For the text-containing cell, return its midpoint in [x, y] coordinate format. 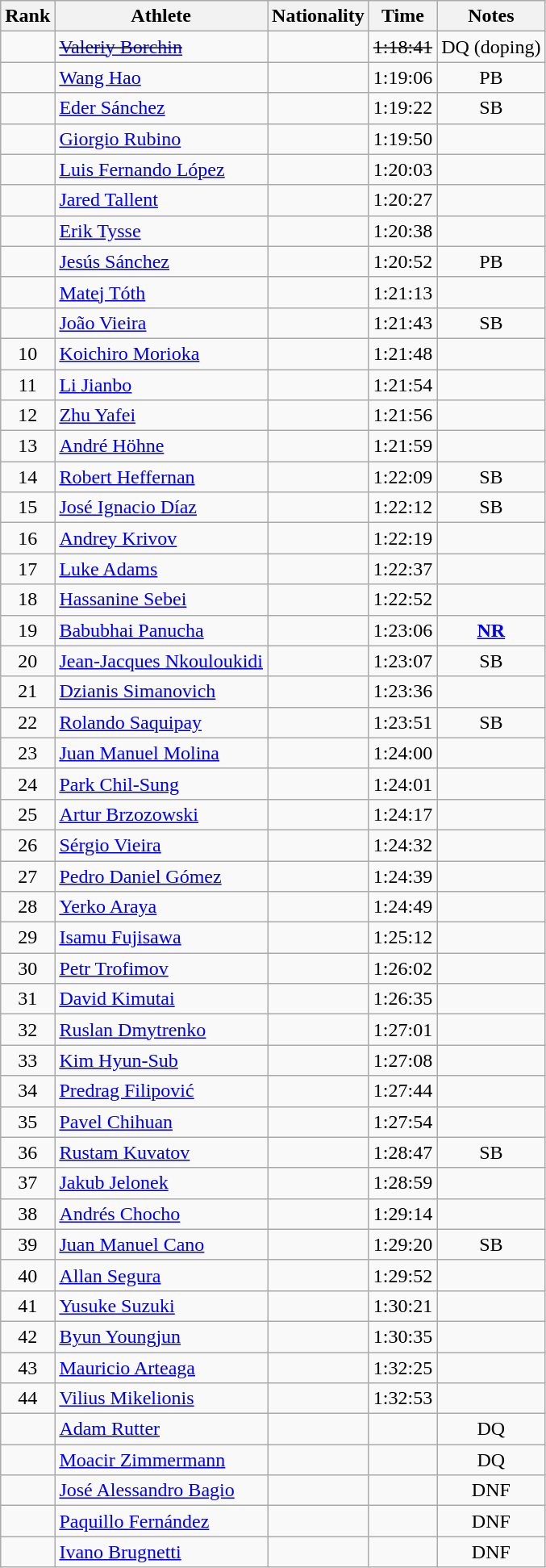
1:32:53 [402, 1399]
1:25:12 [402, 938]
1:24:17 [402, 814]
1:28:59 [402, 1183]
1:20:52 [402, 261]
1:21:56 [402, 416]
35 [27, 1122]
Andrés Chocho [161, 1214]
1:24:01 [402, 784]
Adam Rutter [161, 1429]
Allan Segura [161, 1275]
43 [27, 1368]
Petr Trofimov [161, 968]
João Vieira [161, 323]
Juan Manuel Cano [161, 1244]
25 [27, 814]
39 [27, 1244]
29 [27, 938]
NR [491, 630]
16 [27, 538]
David Kimutai [161, 999]
Yusuke Suzuki [161, 1306]
1:22:19 [402, 538]
Predrag Filipović [161, 1091]
34 [27, 1091]
Hassanine Sebei [161, 600]
27 [27, 876]
1:24:39 [402, 876]
38 [27, 1214]
Luke Adams [161, 569]
1:30:21 [402, 1306]
1:22:09 [402, 477]
Vilius Mikelionis [161, 1399]
Erik Tysse [161, 231]
José Alessandro Bagio [161, 1491]
1:22:12 [402, 508]
21 [27, 692]
Wang Hao [161, 77]
1:20:27 [402, 200]
1:21:54 [402, 385]
Jesús Sánchez [161, 261]
30 [27, 968]
13 [27, 446]
1:29:20 [402, 1244]
1:20:38 [402, 231]
Notes [491, 16]
José Ignacio Díaz [161, 508]
1:21:13 [402, 292]
1:27:01 [402, 1030]
1:23:06 [402, 630]
1:29:52 [402, 1275]
1:28:47 [402, 1152]
1:30:35 [402, 1336]
12 [27, 416]
Byun Youngjun [161, 1336]
Zhu Yafei [161, 416]
1:22:37 [402, 569]
1:29:14 [402, 1214]
28 [27, 907]
24 [27, 784]
19 [27, 630]
1:24:49 [402, 907]
DQ (doping) [491, 47]
Valeriy Borchin [161, 47]
Matej Tóth [161, 292]
18 [27, 600]
41 [27, 1306]
37 [27, 1183]
1:24:32 [402, 845]
Mauricio Arteaga [161, 1368]
Athlete [161, 16]
Eder Sánchez [161, 108]
42 [27, 1336]
Sérgio Vieira [161, 845]
Nationality [319, 16]
Kim Hyun-Sub [161, 1060]
Moacir Zimmermann [161, 1460]
Luis Fernando López [161, 169]
Juan Manuel Molina [161, 753]
Pavel Chihuan [161, 1122]
Andrey Krivov [161, 538]
Park Chil-Sung [161, 784]
10 [27, 353]
Paquillo Fernández [161, 1521]
1:23:36 [402, 692]
Rustam Kuvatov [161, 1152]
11 [27, 385]
1:19:06 [402, 77]
Rank [27, 16]
32 [27, 1030]
1:27:44 [402, 1091]
Rolando Saquipay [161, 722]
1:19:22 [402, 108]
Dzianis Simanovich [161, 692]
40 [27, 1275]
1:20:03 [402, 169]
Isamu Fujisawa [161, 938]
Jean-Jacques Nkouloukidi [161, 661]
Artur Brzozowski [161, 814]
20 [27, 661]
1:23:51 [402, 722]
Yerko Araya [161, 907]
23 [27, 753]
Pedro Daniel Gómez [161, 876]
17 [27, 569]
Ruslan Dmytrenko [161, 1030]
14 [27, 477]
22 [27, 722]
Robert Heffernan [161, 477]
Ivano Brugnetti [161, 1552]
1:27:54 [402, 1122]
44 [27, 1399]
1:27:08 [402, 1060]
1:26:02 [402, 968]
1:18:41 [402, 47]
Babubhai Panucha [161, 630]
1:24:00 [402, 753]
15 [27, 508]
1:32:25 [402, 1368]
33 [27, 1060]
1:19:50 [402, 139]
31 [27, 999]
Jared Tallent [161, 200]
26 [27, 845]
Giorgio Rubino [161, 139]
36 [27, 1152]
1:21:43 [402, 323]
1:22:52 [402, 600]
Li Jianbo [161, 385]
1:26:35 [402, 999]
Jakub Jelonek [161, 1183]
Time [402, 16]
André Höhne [161, 446]
1:23:07 [402, 661]
Koichiro Morioka [161, 353]
1:21:59 [402, 446]
1:21:48 [402, 353]
